Search for the cell housing the specified text and yield its [X, Y] center coordinate. 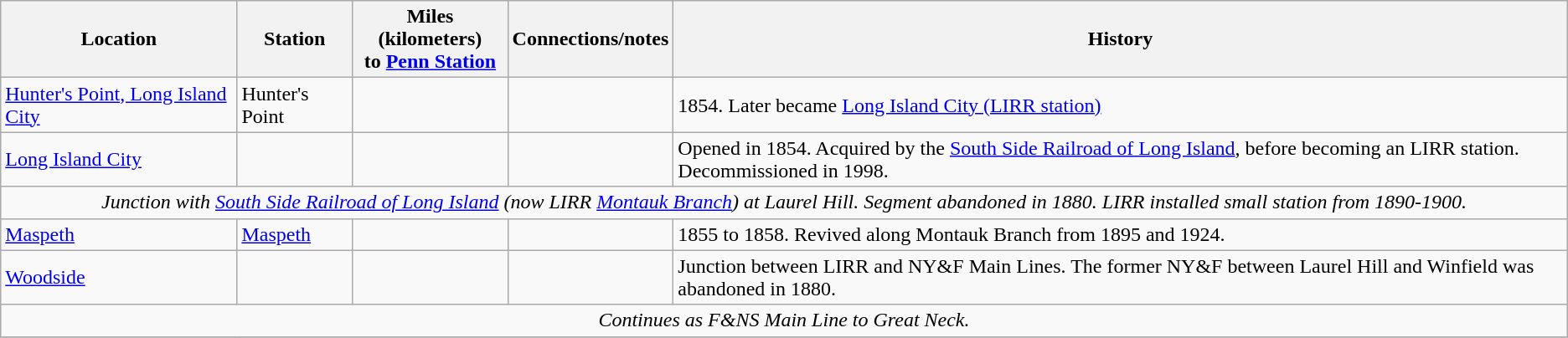
Junction between LIRR and NY&F Main Lines. The former NY&F between Laurel Hill and Winfield was abandoned in 1880. [1121, 278]
1855 to 1858. Revived along Montauk Branch from 1895 and 1924. [1121, 234]
Station [295, 39]
Location [119, 39]
Long Island City [119, 159]
Connections/notes [591, 39]
Miles (kilometers)to Penn Station [431, 39]
Hunter's Point [295, 105]
1854. Later became Long Island City (LIRR station) [1121, 105]
Hunter's Point, Long Island City [119, 105]
History [1121, 39]
Opened in 1854. Acquired by the South Side Railroad of Long Island, before becoming an LIRR station. Decommissioned in 1998. [1121, 159]
Continues as F&NS Main Line to Great Neck. [784, 320]
Woodside [119, 278]
